Identify which cell holds the provided text, then report its (X, Y) central coordinate. 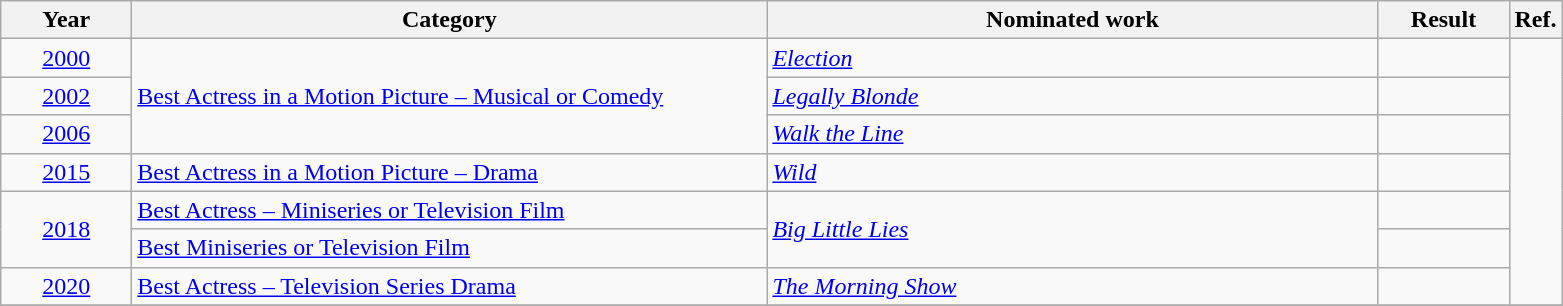
Category (450, 20)
2015 (66, 172)
Best Miniseries or Television Film (450, 248)
Result (1444, 20)
Best Actress in a Motion Picture – Drama (450, 172)
Wild (1072, 172)
2006 (66, 134)
Ref. (1536, 20)
Best Actress in a Motion Picture – Musical or Comedy (450, 96)
Legally Blonde (1072, 96)
Big Little Lies (1072, 229)
Election (1072, 58)
2000 (66, 58)
2018 (66, 229)
2020 (66, 286)
The Morning Show (1072, 286)
Year (66, 20)
Best Actress – Miniseries or Television Film (450, 210)
Nominated work (1072, 20)
Walk the Line (1072, 134)
Best Actress – Television Series Drama (450, 286)
2002 (66, 96)
